Pinpoint the cell where the given text exists, returning its (X, Y) midpoint coordinate. 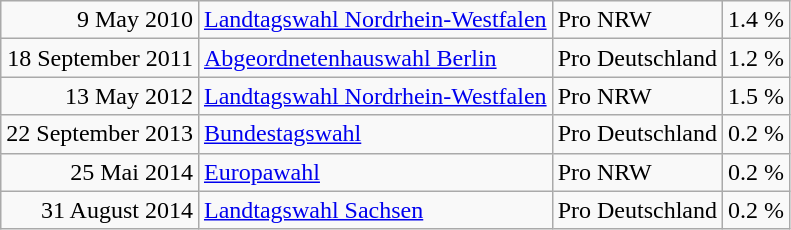
Europawahl (375, 172)
1.4 % (756, 20)
1.2 % (756, 58)
Abgeordnetenhauswahl Berlin (375, 58)
13 May 2012 (100, 96)
Bundestagswahl (375, 134)
18 September 2011 (100, 58)
Landtagswahl Sachsen (375, 210)
9 May 2010 (100, 20)
31 August 2014 (100, 210)
25 Mai 2014 (100, 172)
1.5 % (756, 96)
22 September 2013 (100, 134)
